Determine the [X, Y] coordinate at the center of the cell enclosing the given text.  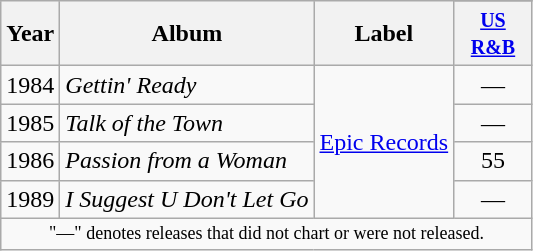
Passion from a Woman [187, 161]
1985 [30, 123]
Label [384, 34]
Gettin' Ready [187, 85]
1984 [30, 85]
55 [494, 161]
1989 [30, 199]
"—" denotes releases that did not chart or were not released. [266, 234]
US R&B [494, 34]
Album [187, 34]
1986 [30, 161]
Year [30, 34]
I Suggest U Don't Let Go [187, 199]
Epic Records [384, 142]
Talk of the Town [187, 123]
